Locate the cell with the specified text and output its (X, Y) center coordinate. 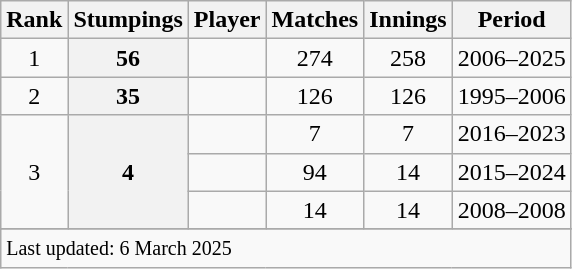
Innings (408, 20)
35 (128, 96)
Rank (34, 20)
Last updated: 6 March 2025 (286, 248)
3 (34, 172)
274 (315, 58)
Player (227, 20)
2 (34, 96)
Period (512, 20)
2015–2024 (512, 172)
Matches (315, 20)
2016–2023 (512, 134)
Stumpings (128, 20)
2006–2025 (512, 58)
1 (34, 58)
56 (128, 58)
1995–2006 (512, 96)
94 (315, 172)
258 (408, 58)
4 (128, 172)
2008–2008 (512, 210)
